Scan for the cell matching the given text and deliver its [X, Y] coordinate at center. 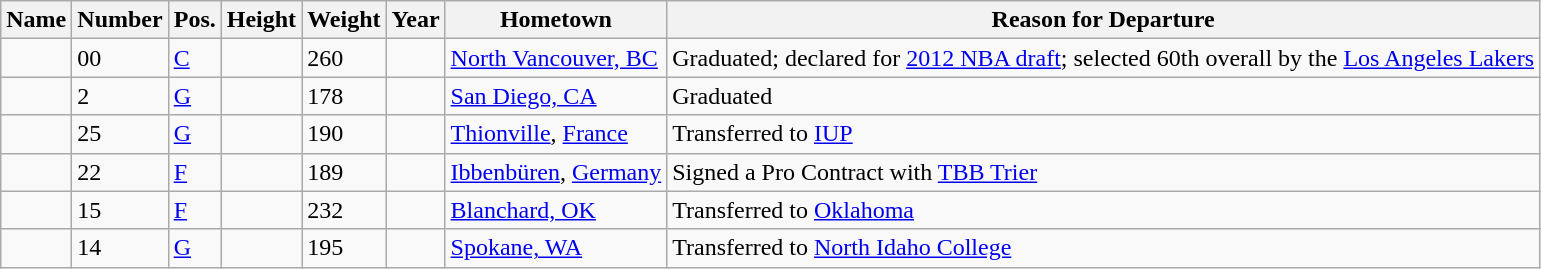
Spokane, WA [556, 248]
00 [120, 58]
Weight [344, 20]
25 [120, 134]
195 [344, 248]
15 [120, 210]
22 [120, 172]
Pos. [194, 20]
Hometown [556, 20]
Signed a Pro Contract with TBB Trier [1104, 172]
C [194, 58]
Transferred to IUP [1104, 134]
Graduated [1104, 96]
Ibbenbüren, Germany [556, 172]
San Diego, CA [556, 96]
Year [416, 20]
Height [261, 20]
Blanchard, OK [556, 210]
Reason for Departure [1104, 20]
190 [344, 134]
Graduated; declared for 2012 NBA draft; selected 60th overall by the Los Angeles Lakers [1104, 58]
232 [344, 210]
260 [344, 58]
North Vancouver, BC [556, 58]
Transferred to North Idaho College [1104, 248]
189 [344, 172]
2 [120, 96]
Name [36, 20]
Transferred to Oklahoma [1104, 210]
178 [344, 96]
Thionville, France [556, 134]
Number [120, 20]
14 [120, 248]
